Locate the cell with the specified text and output its [X, Y] center coordinate. 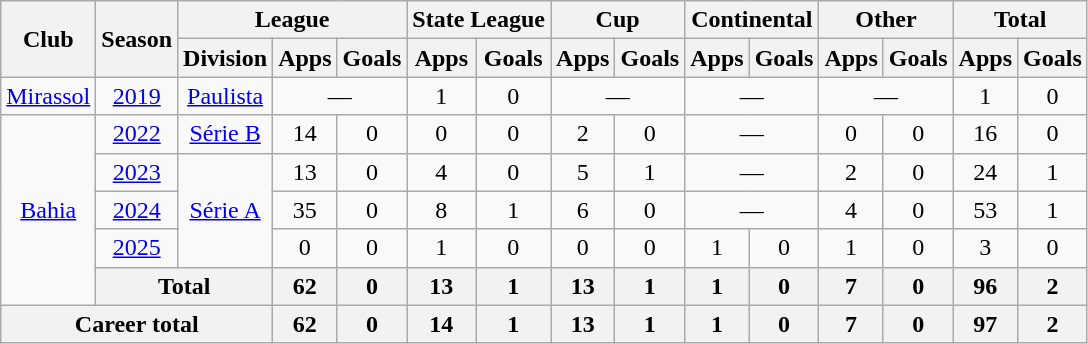
Season [137, 39]
Paulista [226, 96]
Other [886, 20]
97 [985, 324]
Série B [226, 134]
24 [985, 172]
Mirassol [48, 96]
16 [985, 134]
2022 [137, 134]
5 [583, 172]
Cup [618, 20]
Bahia [48, 210]
Série A [226, 210]
Continental [752, 20]
League [292, 20]
2019 [137, 96]
53 [985, 210]
State League [479, 20]
6 [583, 210]
96 [985, 286]
2023 [137, 172]
Club [48, 39]
Career total [137, 324]
Division [226, 58]
2025 [137, 248]
2024 [137, 210]
3 [985, 248]
8 [442, 210]
35 [305, 210]
